Provide the (x, y) coordinate of the cell's center where the given text is located.  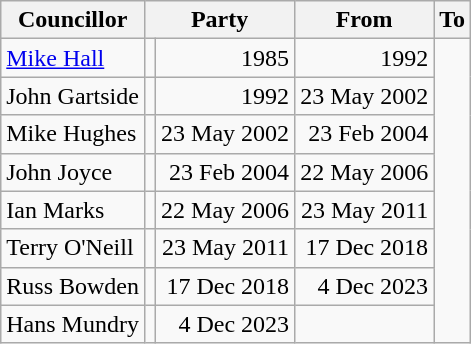
Mike Hughes (73, 134)
From (364, 20)
Mike Hall (73, 58)
Ian Marks (73, 210)
John Joyce (73, 172)
Terry O'Neill (73, 248)
Party (219, 20)
1985 (226, 58)
John Gartside (73, 96)
Russ Bowden (73, 286)
To (452, 20)
Hans Mundry (73, 324)
Councillor (73, 20)
